Search for the cell housing the specified text and yield its (x, y) center coordinate. 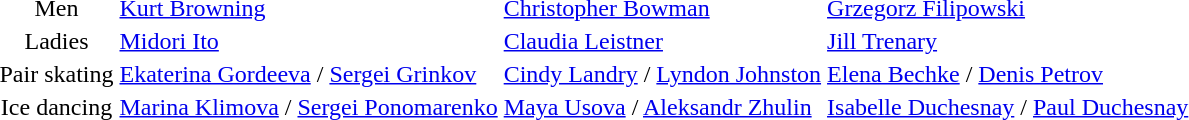
Midori Ito (308, 41)
Claudia Leistner (662, 41)
Ekaterina Gordeeva / Sergei Grinkov (308, 74)
Cindy Landry / Lyndon Johnston (662, 74)
